Pinpoint the cell where the given text exists, returning its (x, y) midpoint coordinate. 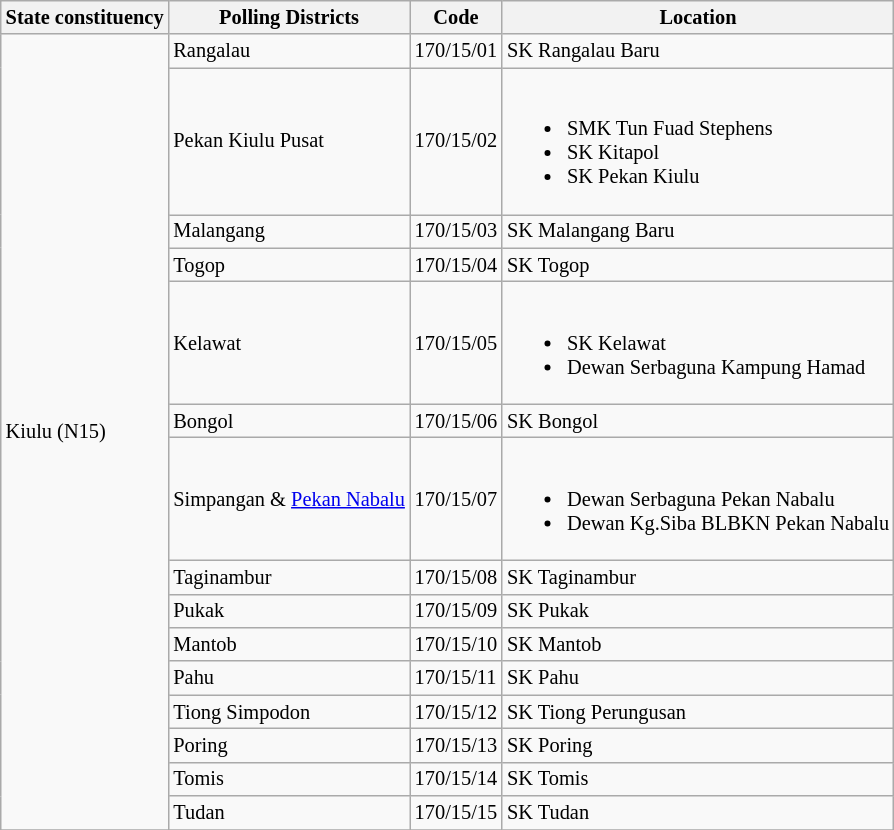
170/15/09 (456, 611)
Simpangan & Pekan Nabalu (288, 499)
170/15/12 (456, 712)
170/15/07 (456, 499)
170/15/01 (456, 51)
Taginambur (288, 577)
170/15/11 (456, 678)
SK Bongol (698, 421)
Mantob (288, 644)
170/15/08 (456, 577)
Pahu (288, 678)
Kiulu (N15) (85, 432)
170/15/03 (456, 231)
170/15/15 (456, 813)
170/15/06 (456, 421)
SK Taginambur (698, 577)
SK Pukak (698, 611)
State constituency (85, 17)
170/15/02 (456, 141)
Code (456, 17)
Rangalau (288, 51)
170/15/13 (456, 745)
SK Tudan (698, 813)
Pukak (288, 611)
Kelawat (288, 342)
Tudan (288, 813)
Poring (288, 745)
SK Rangalau Baru (698, 51)
Bongol (288, 421)
SK Poring (698, 745)
Polling Districts (288, 17)
SK Togop (698, 265)
Tiong Simpodon (288, 712)
SK Mantob (698, 644)
170/15/10 (456, 644)
Location (698, 17)
SK Tiong Perungusan (698, 712)
Togop (288, 265)
SMK Tun Fuad StephensSK KitapolSK Pekan Kiulu (698, 141)
SK Malangang Baru (698, 231)
SK Tomis (698, 779)
170/15/04 (456, 265)
170/15/14 (456, 779)
Malangang (288, 231)
Dewan Serbaguna Pekan NabaluDewan Kg.Siba BLBKN Pekan Nabalu (698, 499)
SK KelawatDewan Serbaguna Kampung Hamad (698, 342)
SK Pahu (698, 678)
Tomis (288, 779)
170/15/05 (456, 342)
Pekan Kiulu Pusat (288, 141)
